From the cell containing the given text, extract its center point as [X, Y] coordinate. 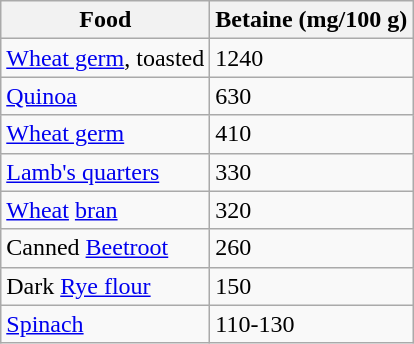
Food [106, 20]
260 [312, 248]
Spinach [106, 324]
320 [312, 210]
Wheat bran [106, 210]
Canned Beetroot [106, 248]
330 [312, 172]
1240 [312, 58]
Wheat germ, toasted [106, 58]
Lamb's quarters [106, 172]
410 [312, 134]
150 [312, 286]
Wheat germ [106, 134]
110-130 [312, 324]
Dark Rye flour [106, 286]
Betaine (mg/100 g) [312, 20]
Quinoa [106, 96]
630 [312, 96]
